Search for the cell housing the specified text and yield its (x, y) center coordinate. 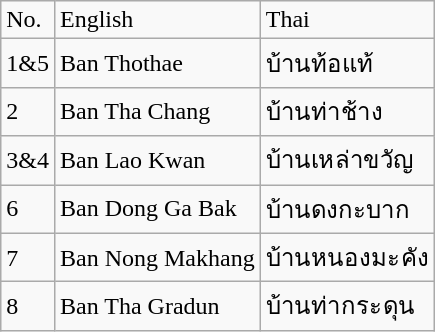
Ban Lao Kwan (157, 160)
Ban Tha Gradun (157, 306)
8 (28, 306)
Ban Tha Chang (157, 112)
บ้านท้อแท้ (348, 64)
บ้านเหล่าขวัญ (348, 160)
7 (28, 258)
บ้านหนองมะคัง (348, 258)
3&4 (28, 160)
No. (28, 20)
2 (28, 112)
6 (28, 208)
Thai (348, 20)
Ban Nong Makhang (157, 258)
บ้านท่าช้าง (348, 112)
Ban Dong Ga Bak (157, 208)
Ban Thothae (157, 64)
1&5 (28, 64)
บ้านดงกะบาก (348, 208)
บ้านท่ากระดุน (348, 306)
English (157, 20)
